Identify which cell holds the provided text, then report its [X, Y] central coordinate. 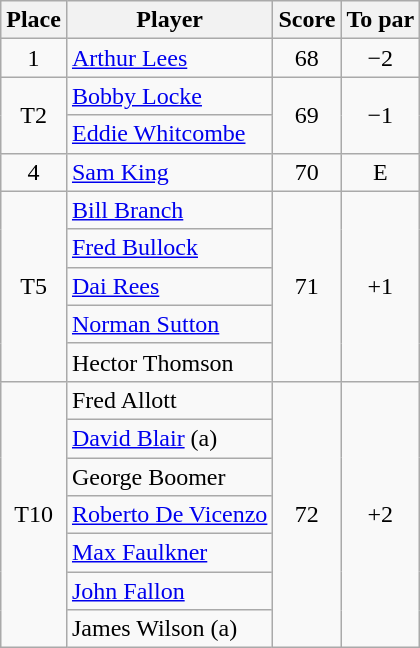
James Wilson (a) [169, 629]
Player [169, 20]
Max Faulkner [169, 553]
Fred Bullock [169, 248]
−1 [380, 115]
Eddie Whitcombe [169, 134]
−2 [380, 58]
Fred Allott [169, 400]
Arthur Lees [169, 58]
70 [307, 172]
Bobby Locke [169, 96]
Bill Branch [169, 210]
Sam King [169, 172]
1 [34, 58]
E [380, 172]
69 [307, 115]
David Blair (a) [169, 438]
+2 [380, 514]
Dai Rees [169, 286]
4 [34, 172]
71 [307, 286]
72 [307, 514]
Score [307, 20]
George Boomer [169, 477]
T2 [34, 115]
Roberto De Vicenzo [169, 515]
68 [307, 58]
John Fallon [169, 591]
Norman Sutton [169, 324]
To par [380, 20]
+1 [380, 286]
T10 [34, 514]
Place [34, 20]
T5 [34, 286]
Hector Thomson [169, 362]
